Extract the [X, Y] coordinate from the center of the cell holding the provided text.  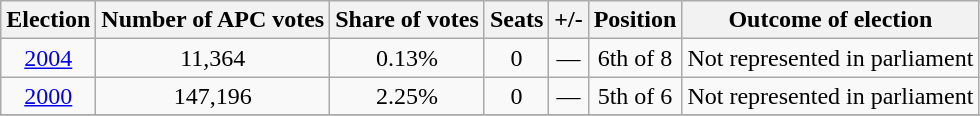
11,364 [213, 58]
Outcome of election [830, 20]
0.13% [408, 58]
2.25% [408, 96]
Election [48, 20]
147,196 [213, 96]
Seats [516, 20]
5th of 6 [635, 96]
Position [635, 20]
2000 [48, 96]
Number of APC votes [213, 20]
+/- [568, 20]
Share of votes [408, 20]
6th of 8 [635, 58]
2004 [48, 58]
